Return the [X, Y] coordinate for the center point of the cell that contains the specified text.  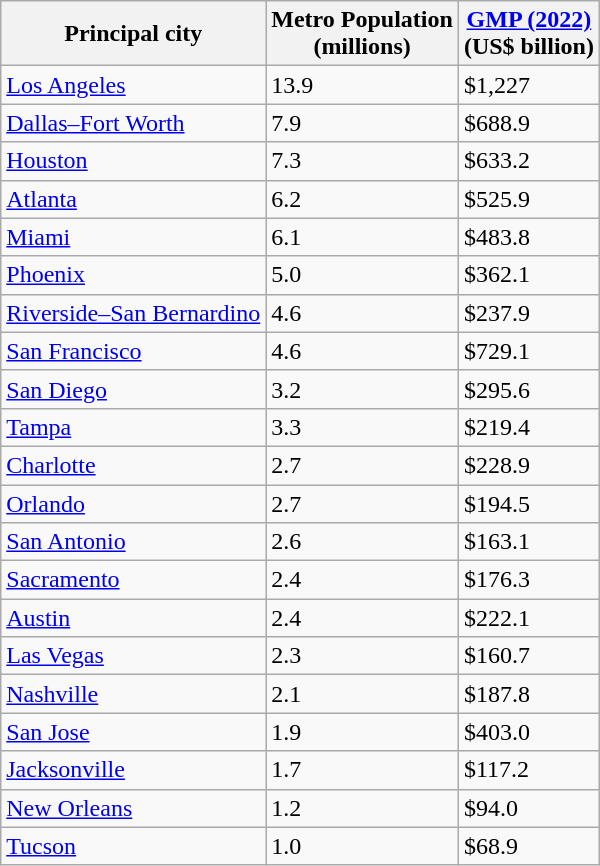
Phoenix [134, 275]
Orlando [134, 503]
Riverside–San Bernardino [134, 313]
Miami [134, 237]
$228.9 [528, 465]
$219.4 [528, 427]
2.1 [362, 694]
1.7 [362, 770]
$633.2 [528, 161]
2.6 [362, 542]
Principal city [134, 34]
$194.5 [528, 503]
$525.9 [528, 199]
Tucson [134, 846]
$94.0 [528, 808]
Metro Population (millions) [362, 34]
1.9 [362, 732]
6.2 [362, 199]
1.0 [362, 846]
Tampa [134, 427]
$68.9 [528, 846]
Houston [134, 161]
San Francisco [134, 351]
7.3 [362, 161]
Charlotte [134, 465]
$187.8 [528, 694]
$483.8 [528, 237]
Los Angeles [134, 85]
1.2 [362, 808]
Atlanta [134, 199]
5.0 [362, 275]
$295.6 [528, 389]
3.3 [362, 427]
3.2 [362, 389]
$222.1 [528, 618]
$160.7 [528, 656]
$362.1 [528, 275]
New Orleans [134, 808]
GMP (2022)(US$ billion) [528, 34]
Dallas–Fort Worth [134, 123]
13.9 [362, 85]
$729.1 [528, 351]
San Antonio [134, 542]
Nashville [134, 694]
6.1 [362, 237]
San Diego [134, 389]
$1,227 [528, 85]
$688.9 [528, 123]
$176.3 [528, 580]
2.3 [362, 656]
Sacramento [134, 580]
Las Vegas [134, 656]
Austin [134, 618]
$117.2 [528, 770]
$237.9 [528, 313]
Jacksonville [134, 770]
$403.0 [528, 732]
San Jose [134, 732]
$163.1 [528, 542]
7.9 [362, 123]
